Identify which cell holds the provided text, then report its [X, Y] central coordinate. 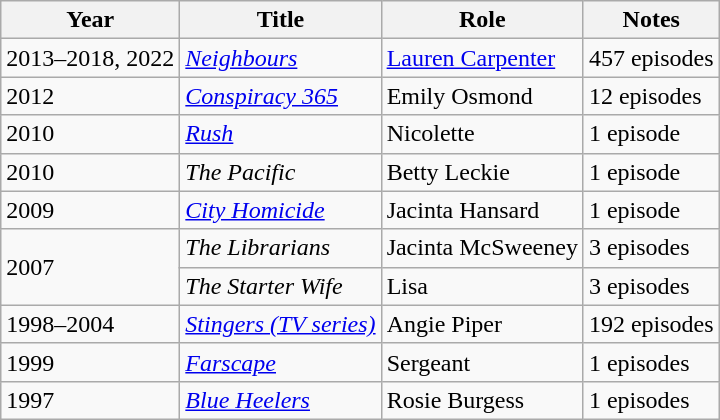
Stingers (TV series) [280, 324]
Betty Leckie [482, 172]
Neighbours [280, 58]
Jacinta Hansard [482, 210]
The Librarians [280, 248]
Emily Osmond [482, 96]
Year [90, 20]
2007 [90, 267]
1998–2004 [90, 324]
Rosie Burgess [482, 400]
1999 [90, 362]
2009 [90, 210]
Sergeant [482, 362]
The Pacific [280, 172]
Angie Piper [482, 324]
Conspiracy 365 [280, 96]
Jacinta McSweeney [482, 248]
2013–2018, 2022 [90, 58]
192 episodes [651, 324]
457 episodes [651, 58]
The Starter Wife [280, 286]
2012 [90, 96]
12 episodes [651, 96]
Role [482, 20]
Nicolette [482, 134]
City Homicide [280, 210]
Notes [651, 20]
Lauren Carpenter [482, 58]
Blue Heelers [280, 400]
1997 [90, 400]
Farscape [280, 362]
Rush [280, 134]
Title [280, 20]
Lisa [482, 286]
